Detect which cell encompasses the target text, then output its (X, Y) center coordinate. 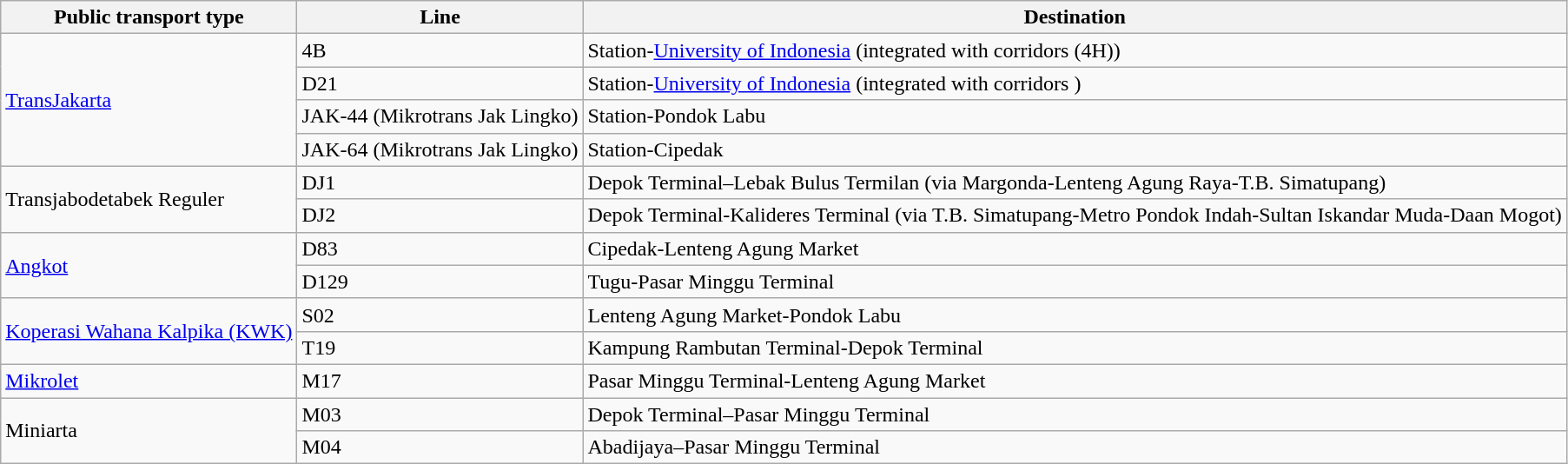
Angkot (149, 265)
Depok Terminal–Lebak Bulus Termilan (via Margonda-Lenteng Agung Raya-T.B. Simatupang) (1075, 182)
T19 (440, 348)
Depok Terminal-Kalideres Terminal (via T.B. Simatupang-Metro Pondok Indah-Sultan Iskandar Muda-Daan Mogot) (1075, 215)
JAK-44 (Mikrotrans Jak Lingko) (440, 116)
Kampung Rambutan Terminal-Depok Terminal (1075, 348)
Cipedak-Lenteng Agung Market (1075, 249)
TransJakarta (149, 100)
Destination (1075, 17)
Lenteng Agung Market-Pondok Labu (1075, 315)
Station-Cipedak (1075, 149)
Pasar Minggu Terminal-Lenteng Agung Market (1075, 381)
JAK-64 (Mikrotrans Jak Lingko) (440, 149)
Line (440, 17)
M03 (440, 414)
Station-University of Indonesia (integrated with corridors ) (1075, 83)
Koperasi Wahana Kalpika (KWK) (149, 331)
M04 (440, 447)
Public transport type (149, 17)
4B (440, 50)
Station-University of Indonesia (integrated with corridors (4H)) (1075, 50)
Miniarta (149, 431)
Tugu-Pasar Minggu Terminal (1075, 282)
Abadijaya–Pasar Minggu Terminal (1075, 447)
D83 (440, 249)
DJ2 (440, 215)
S02 (440, 315)
DJ1 (440, 182)
M17 (440, 381)
D21 (440, 83)
Transjabodetabek Reguler (149, 199)
D129 (440, 282)
Depok Terminal–Pasar Minggu Terminal (1075, 414)
Station-Pondok Labu (1075, 116)
Mikrolet (149, 381)
